Determine the (x, y) coordinate at the center of the cell enclosing the given text.  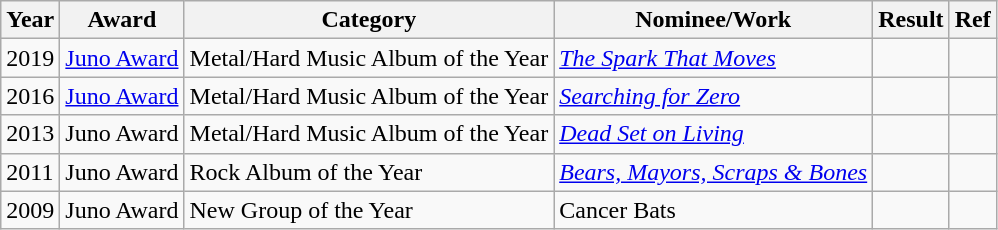
Ref (972, 20)
Result (911, 20)
New Group of the Year (369, 210)
Rock Album of the Year (369, 172)
2011 (30, 172)
Dead Set on Living (714, 134)
Searching for Zero (714, 96)
Award (122, 20)
2013 (30, 134)
Category (369, 20)
Bears, Mayors, Scraps & Bones (714, 172)
Nominee/Work (714, 20)
Year (30, 20)
2019 (30, 58)
2009 (30, 210)
The Spark That Moves (714, 58)
2016 (30, 96)
Cancer Bats (714, 210)
